From the cell containing the given text, extract its center point as [x, y] coordinate. 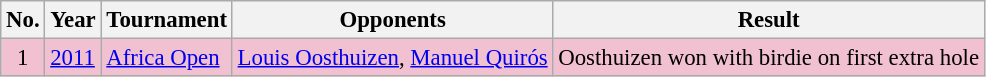
Africa Open [166, 58]
Year [73, 20]
Tournament [166, 20]
2011 [73, 58]
1 [23, 58]
No. [23, 20]
Opponents [392, 20]
Oosthuizen won with birdie on first extra hole [768, 58]
Result [768, 20]
Louis Oosthuizen, Manuel Quirós [392, 58]
